Determine the (X, Y) coordinate at the center of the cell enclosing the given text.  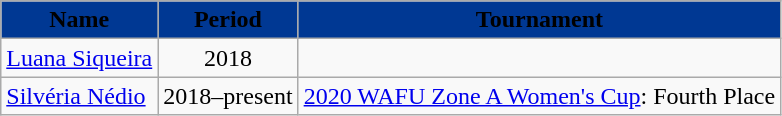
2018 (228, 58)
2020 WAFU Zone A Women's Cup: Fourth Place (540, 96)
Name (80, 20)
2018–present (228, 96)
Luana Siqueira (80, 58)
Tournament (540, 20)
Period (228, 20)
Silvéria Nédio (80, 96)
